Output the (X, Y) coordinate of the center of the cell containing the given text.  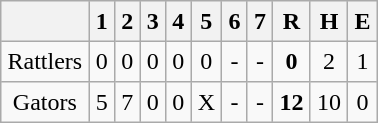
Rattlers (45, 61)
R (292, 21)
12 (292, 102)
3 (153, 21)
10 (329, 102)
4 (178, 21)
E (363, 21)
X (206, 102)
H (329, 21)
6 (235, 21)
Gators (45, 102)
